Provide the (x, y) coordinate of the cell's center where the given text is located.  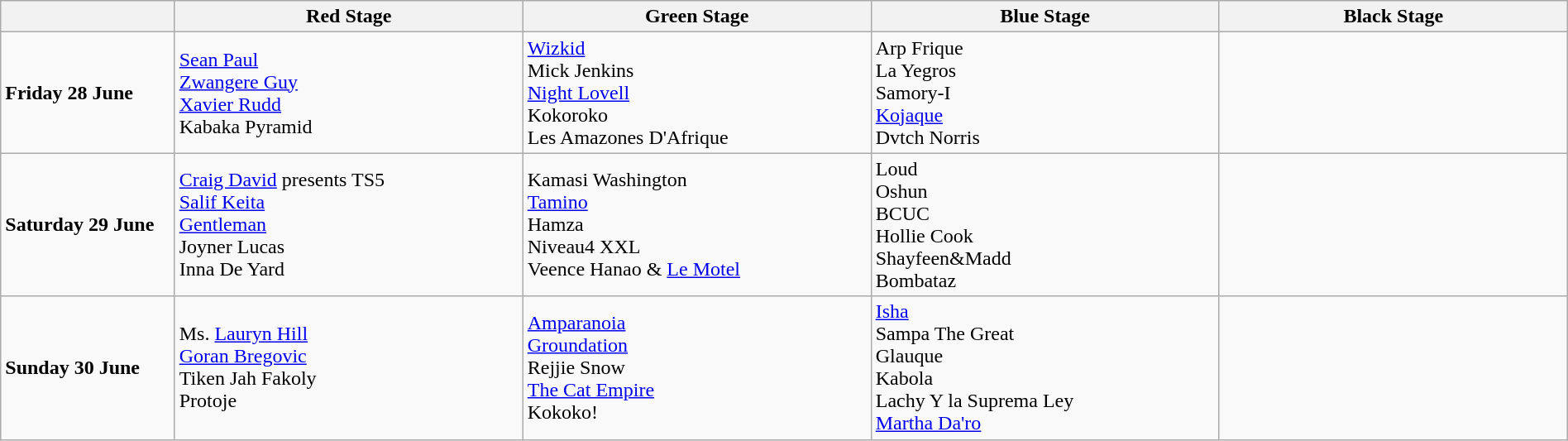
Arp FriqueLa YegrosSamory-IKojaqueDvtch Norris (1045, 93)
LoudOshunBCUCHollie CookShayfeen&MaddBombataz (1045, 225)
Black Stage (1393, 17)
Ms. Lauryn HillGoran BregovicTiken Jah FakolyProtoje (349, 367)
Saturday 29 June (88, 225)
Blue Stage (1045, 17)
AmparanoiaGroundationRejjie SnowThe Cat EmpireKokoko! (696, 367)
Sunday 30 June (88, 367)
Red Stage (349, 17)
WizkidMick JenkinsNight LovellKokorokoLes Amazones D'Afrique (696, 93)
IshaSampa The GreatGlauqueKabolaLachy Y la Suprema LeyMartha Da'ro (1045, 367)
Craig David presents TS5Salif KeitaGentlemanJoyner LucasInna De Yard (349, 225)
Friday 28 June (88, 93)
Kamasi WashingtonTaminoHamzaNiveau4 XXLVeence Hanao & Le Motel (696, 225)
Sean Paul Zwangere GuyXavier RuddKabaka Pyramid (349, 93)
Green Stage (696, 17)
